Return the (x, y) coordinate for the center point of the cell that contains the specified text.  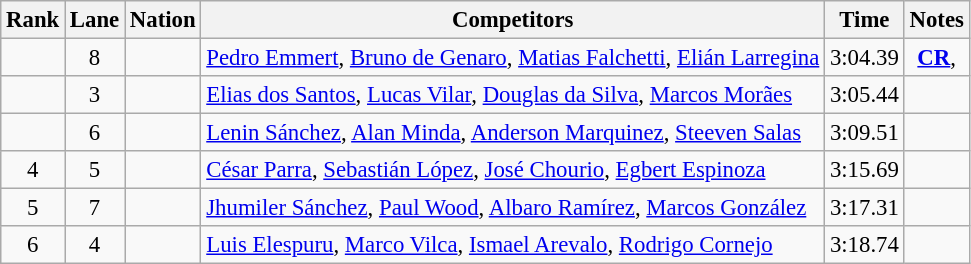
Competitors (513, 20)
César Parra, Sebastián López, José Chourio, Egbert Espinoza (513, 170)
3:09.51 (865, 133)
CR, (936, 58)
3:04.39 (865, 58)
Jhumiler Sánchez, Paul Wood, Albaro Ramírez, Marcos González (513, 208)
Lenin Sánchez, Alan Minda, Anderson Marquinez, Steeven Salas (513, 133)
Nation (163, 20)
8 (95, 58)
3:05.44 (865, 95)
3:17.31 (865, 208)
Notes (936, 20)
Luis Elespuru, Marco Vilca, Ismael Arevalo, Rodrigo Cornejo (513, 245)
Elias dos Santos, Lucas Vilar, Douglas da Silva, Marcos Morães (513, 95)
3 (95, 95)
Pedro Emmert, Bruno de Genaro, Matias Falchetti, Elián Larregina (513, 58)
3:18.74 (865, 245)
Rank (33, 20)
Time (865, 20)
7 (95, 208)
3:15.69 (865, 170)
Lane (95, 20)
